From the cell containing the given text, extract its center point as (x, y) coordinate. 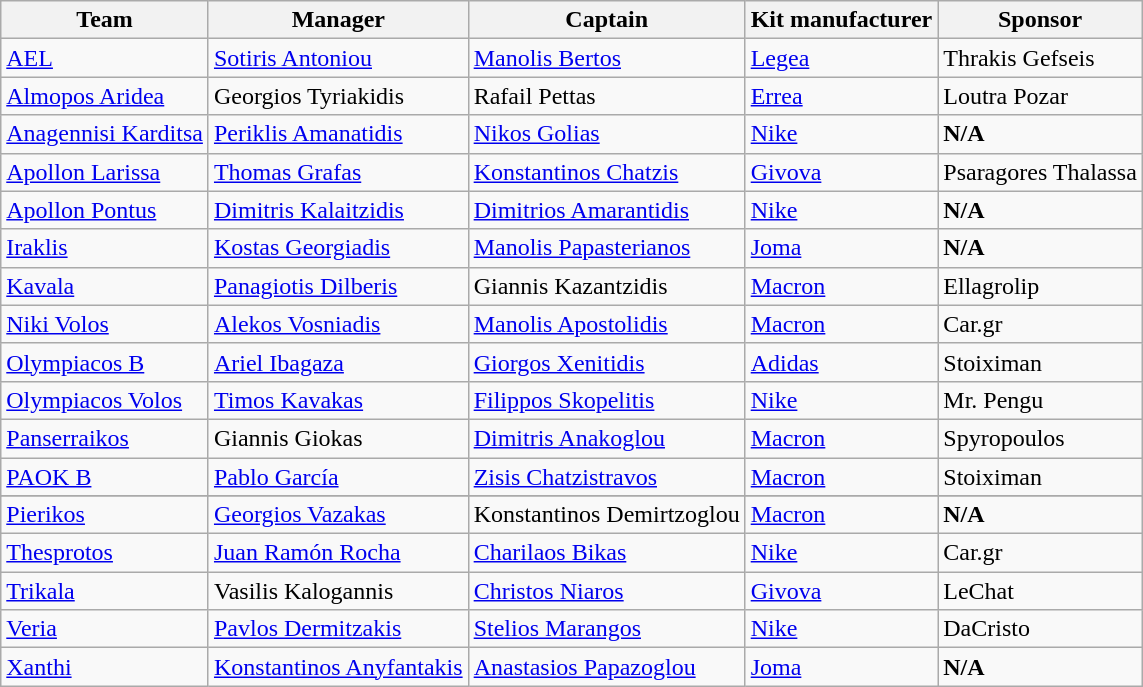
Thesprotos (105, 553)
Loutra Pozar (1040, 96)
LeChat (1040, 591)
Dimitris Anakoglou (606, 438)
Charilaos Bikas (606, 553)
Giannis Giokas (338, 438)
Thomas Grafas (338, 172)
Iraklis (105, 248)
Xanthi (105, 667)
Errea (842, 96)
Stelios Marangos (606, 629)
Manolis Apostolidis (606, 324)
Georgios Vazakas (338, 515)
Filippos Skopelitis (606, 400)
Ellagrolip (1040, 286)
Psaragores Thalassa (1040, 172)
Niki Volos (105, 324)
Konstantinos Demirtzoglou (606, 515)
Ariel Ibagaza (338, 362)
Periklis Amanatidis (338, 134)
Mr. Pengu (1040, 400)
Dimitrios Amarantidis (606, 210)
Konstantinos Chatzis (606, 172)
Konstantinos Anyfantakis (338, 667)
Giannis Kazantzidis (606, 286)
Alekos Vosniadis (338, 324)
Apollon Pontus (105, 210)
Sotiris Antoniou (338, 58)
Vasilis Kalogannis (338, 591)
DaCristo (1040, 629)
Legea (842, 58)
Juan Ramón Rocha (338, 553)
Sponsor (1040, 20)
Georgios Tyriakidis (338, 96)
Christos Niaros (606, 591)
Timos Kavakas (338, 400)
Pierikos (105, 515)
Panagiotis Dilberis (338, 286)
Zisis Chatzistravos (606, 477)
Pavlos Dermitzakis (338, 629)
Almopos Aridea (105, 96)
Veria (105, 629)
Spyropoulos (1040, 438)
Anastasios Papazoglou (606, 667)
Nikos Golias (606, 134)
PAOK B (105, 477)
Team (105, 20)
Adidas (842, 362)
AEL (105, 58)
Dimitris Kalaitzidis (338, 210)
Kostas Georgiadis (338, 248)
Manager (338, 20)
Pablo García (338, 477)
Trikala (105, 591)
Captain (606, 20)
Kavala (105, 286)
Apollon Larissa (105, 172)
Rafail Pettas (606, 96)
Thrakis Gefseis (1040, 58)
Panserraikos (105, 438)
Kit manufacturer (842, 20)
Olympiacos Volos (105, 400)
Anagennisi Karditsa (105, 134)
Manolis Bertos (606, 58)
Manolis Papasterianos (606, 248)
Giorgos Xenitidis (606, 362)
Olympiacos B (105, 362)
